Identify which cell holds the provided text, then report its (x, y) central coordinate. 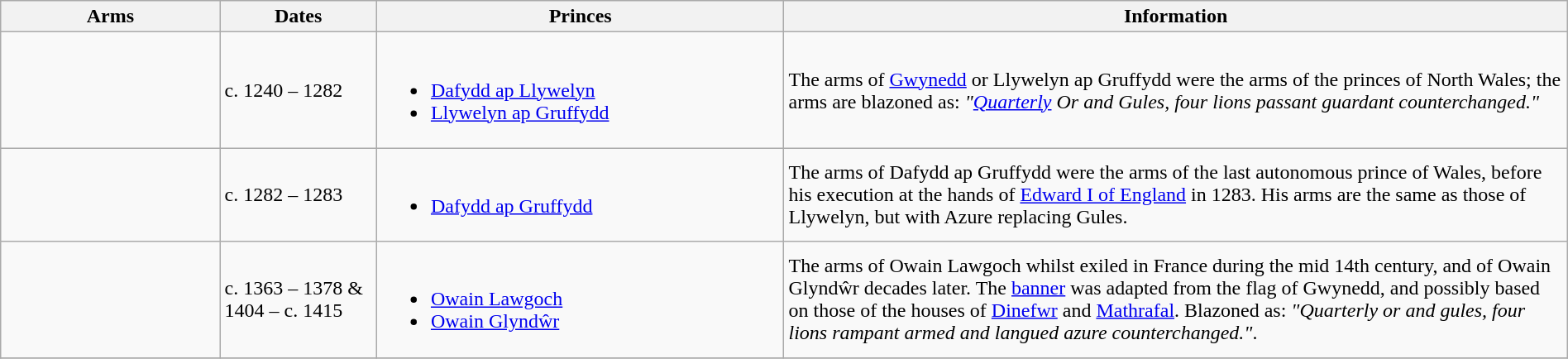
Princes (581, 17)
Dafydd ap Gruffydd (581, 195)
Dates (298, 17)
Owain LawgochOwain Glyndŵr (581, 299)
Arms (111, 17)
Dafydd ap LlywelynLlywelyn ap Gruffydd (581, 90)
c. 1240 – 1282 (298, 90)
c. 1363 – 1378 & 1404 – c. 1415 (298, 299)
Information (1176, 17)
c. 1282 – 1283 (298, 195)
